Find where the given text appears and provide that cell's center as [X, Y] coordinate. 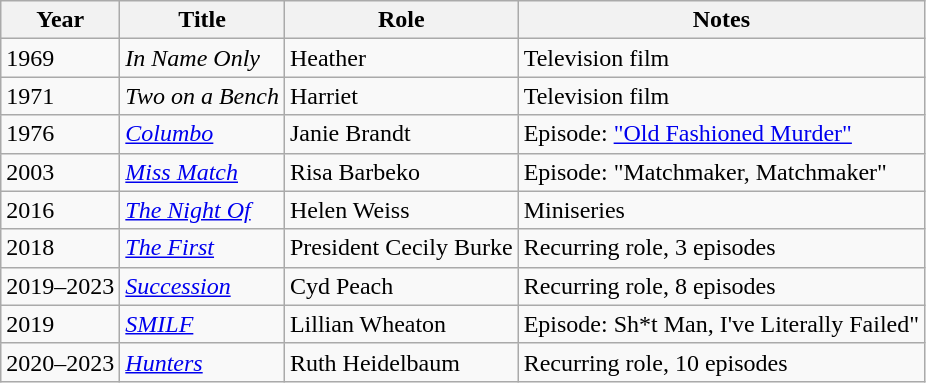
Hunters [202, 362]
The Night Of [202, 210]
Episode: Sh*t Man, I've Literally Failed" [721, 324]
Title [202, 20]
The First [202, 248]
Succession [202, 286]
In Name Only [202, 58]
2003 [60, 172]
1969 [60, 58]
Harriet [401, 96]
Episode: "Matchmaker, Matchmaker" [721, 172]
2020–2023 [60, 362]
1971 [60, 96]
Miss Match [202, 172]
Recurring role, 3 episodes [721, 248]
2018 [60, 248]
Ruth Heidelbaum [401, 362]
President Cecily Burke [401, 248]
Recurring role, 8 episodes [721, 286]
Two on a Bench [202, 96]
Episode: "Old Fashioned Murder" [721, 134]
2019–2023 [60, 286]
Year [60, 20]
Recurring role, 10 episodes [721, 362]
1976 [60, 134]
2016 [60, 210]
Notes [721, 20]
Lillian Wheaton [401, 324]
Cyd Peach [401, 286]
SMILF [202, 324]
Helen Weiss [401, 210]
Role [401, 20]
Columbo [202, 134]
Heather [401, 58]
Miniseries [721, 210]
Risa Barbeko [401, 172]
Janie Brandt [401, 134]
2019 [60, 324]
